Locate the cell with the specified text and output its (x, y) center coordinate. 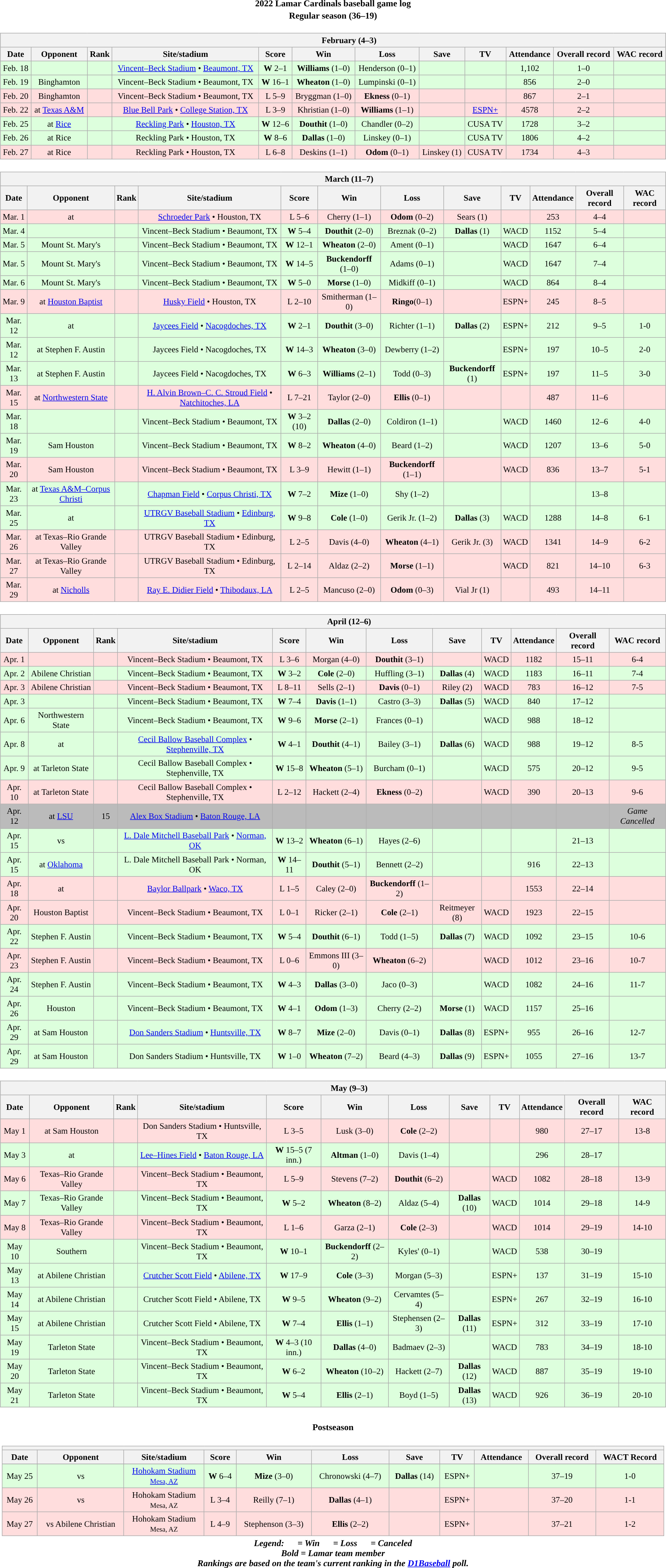
Aldaz (5–4) (418, 1203)
Linskey (1) (442, 152)
Cole (2–0) (336, 673)
7-5 (638, 687)
Cervamtes (5–4) (418, 1299)
867 (530, 96)
10–5 (600, 349)
25–16 (583, 1008)
May 13 (15, 1275)
9-5 (638, 768)
20-10 (642, 1395)
Wheaton (2–0) (349, 244)
14–8 (600, 518)
L 7–21 (300, 398)
15-10 (642, 1275)
Dallas (12) (469, 1371)
Altman (1–0) (355, 1155)
Gerik Jr. (1–2) (412, 518)
L 3–5 (294, 1131)
Mar. 18 (14, 421)
Dallas (2) (472, 325)
Dallas (1–0) (323, 138)
W 8–6 (275, 138)
Morgan (5–3) (418, 1275)
18–12 (583, 720)
22–13 (583, 864)
840 (534, 701)
1341 (553, 542)
Beard (4–3) (399, 1056)
16–11 (583, 673)
Cole (2–2) (418, 1131)
W 6–4 (220, 1476)
14–10 (600, 566)
926 (542, 1395)
245 (553, 302)
8–5 (600, 302)
13–8 (600, 493)
23–16 (583, 960)
Feb. 19 (16, 82)
Douthit (3–1) (399, 660)
538 (542, 1251)
Dallas (4) (457, 673)
Hewitt (1–1) (349, 470)
13–7 (600, 470)
16–12 (583, 687)
1-1 (630, 1500)
11–5 (600, 374)
1157 (534, 1008)
Deskins (1–1) (323, 152)
Wheaton (1–0) (323, 82)
8-5 (638, 745)
Mar. 27 (14, 566)
22–15 (583, 913)
Mar. 20 (14, 470)
at Texas A&M–Corpus Christi (71, 493)
17–12 (583, 701)
Dallas (4–1) (350, 1500)
18-10 (642, 1347)
864 (553, 283)
Feb. 22 (16, 110)
May 6 (15, 1179)
Stevens (7–2) (355, 1179)
14–9 (600, 542)
Husky Field • Houston, TX (210, 302)
Ekness (0–2) (399, 792)
31–19 (592, 1275)
Jaco (0–3) (399, 985)
W 1–0 (290, 1056)
19–12 (583, 745)
Dallas (4–0) (355, 1347)
28–17 (592, 1155)
Lumpinski (0–1) (387, 82)
Buckendorff (1–2) (399, 888)
Dallas (7) (457, 936)
6-3 (644, 566)
May 1 (15, 1131)
5-0 (644, 446)
6-4 (638, 660)
Southern (72, 1251)
Buckendorff (1–0) (349, 264)
L 2–10 (300, 302)
Todd (0–3) (412, 374)
23–15 (583, 936)
Chapman Field • Corpus Christi, TX (210, 493)
887 (542, 1371)
3-0 (644, 374)
9–5 (600, 325)
Wheaton (3–0) (349, 349)
14–11 (600, 589)
Apr. 26 (14, 1008)
Cole (1–0) (349, 518)
Houston (61, 1008)
May 14 (15, 1299)
Ellis (2–1) (355, 1395)
916 (534, 864)
W 12–6 (275, 124)
L 5–6 (300, 217)
37–20 (562, 1500)
May 15 (15, 1323)
Mar. 1 (14, 217)
Bailey (3–1) (399, 745)
12–6 (600, 421)
Cherry (2–2) (399, 1008)
Badmaev (2–3) (418, 1347)
Dallas (8) (457, 1032)
May 27 (20, 1524)
W 9–8 (300, 518)
1553 (534, 888)
W 3–2 (290, 673)
at Houston Baptist (71, 302)
Mar. 23 (14, 493)
Baylor Ballpark • Waco, TX (195, 888)
May 26 (20, 1500)
4-0 (644, 421)
Garza (2–1) (355, 1227)
Buckendorff (1) (472, 374)
2–0 (583, 82)
Apr. 24 (14, 985)
32–19 (592, 1299)
Game Cancelled (638, 816)
Ekness (0–1) (387, 96)
15–11 (583, 660)
1012 (534, 960)
2–2 (583, 110)
Ray E. Didier Field • Thibodaux, LA (210, 589)
at Oklahoma (61, 864)
Mar. 29 (14, 589)
10-6 (638, 936)
33–19 (592, 1323)
Apr. 18 (14, 888)
Ament (0–1) (412, 244)
Burcham (0–1) (399, 768)
Apr. 20 (14, 913)
L 2–12 (290, 792)
26–16 (583, 1032)
Apr. 8 (14, 745)
487 (553, 398)
L 1–6 (294, 1227)
20–12 (583, 768)
Morse (2–1) (336, 720)
Smitherman (1–0) (349, 302)
Williams (1–1) (387, 110)
W 5–0 (300, 283)
390 (534, 792)
Mize (3–0) (274, 1476)
Riley (2) (457, 687)
Apr. 23 (14, 960)
W 10–1 (294, 1251)
Feb. 25 (16, 124)
27–17 (592, 1131)
28–18 (592, 1179)
6-1 (644, 518)
1207 (553, 446)
Alex Box Stadium • Baton Rouge, LA (195, 816)
Williams (1–0) (323, 68)
Dallas (1) (472, 231)
W 17–9 (294, 1275)
Odom (0–2) (412, 217)
Ellis (2–2) (350, 1524)
Reitmeyer (8) (457, 913)
Beard (1–2) (412, 446)
1288 (553, 518)
W 14–3 (300, 349)
20–13 (583, 792)
W 15–5 (7 inn.) (294, 1155)
Douthit (3–0) (349, 325)
April (12–6) (333, 621)
821 (553, 566)
W 5–2 (294, 1203)
L 3–4 (220, 1500)
Shy (1–2) (412, 493)
Apr. 22 (14, 936)
at Nicholls (71, 589)
at Texas A&M (59, 110)
Mar. 25 (14, 518)
Apr. 2 (14, 673)
14-10 (642, 1227)
Northwestern State (61, 720)
Blue Bell Park • College Station, TX (186, 110)
Buckendorff (2–2) (355, 1251)
13–6 (600, 446)
27–16 (583, 1056)
8–4 (600, 283)
May 10 (15, 1251)
Douthit (6–1) (336, 936)
W 9–5 (294, 1299)
Castro (3–3) (399, 701)
Todd (1–5) (399, 936)
Mar. 26 (14, 542)
Apr. 9 (14, 768)
May 20 (15, 1371)
22–14 (583, 888)
Mar. 4 (14, 231)
Breznak (0–2) (412, 231)
4–4 (600, 217)
Dallas (3–0) (336, 985)
Feb. 18 (16, 68)
13-9 (642, 1179)
Odom (0–1) (387, 152)
May 8 (15, 1227)
W 8–2 (300, 446)
Bryggman (1–0) (323, 96)
1734 (530, 152)
Odom (1–3) (336, 1008)
11–6 (600, 398)
Mar. 15 (14, 398)
5–4 (600, 231)
WACT Record (630, 1457)
Reilly (7–1) (274, 1500)
Gerik Jr. (3) (472, 542)
312 (542, 1323)
W 12–1 (300, 244)
Sears (1) (472, 217)
37–21 (562, 1524)
Frances (0–1) (399, 720)
Chronowski (4–7) (350, 1476)
Apr. 10 (14, 792)
Williams (2–1) (349, 374)
Mar. 9 (14, 302)
1152 (553, 231)
17-10 (642, 1323)
30–19 (592, 1251)
Henderson (0–1) (387, 68)
Wheaton (7–2) (336, 1056)
Schroeder Park • Houston, TX (210, 217)
19-10 (642, 1371)
Douthit (1–0) (323, 124)
29–18 (592, 1203)
Caley (2–0) (336, 888)
Mar. 13 (14, 374)
1092 (534, 936)
856 (530, 82)
137 (542, 1275)
Douthit (4–1) (336, 745)
Richter (1–1) (412, 325)
W 3–2 (10) (300, 421)
Wheaton (4–0) (349, 446)
Dallas (9) (457, 1056)
Chandler (0–2) (387, 124)
vs Abilene Christian (81, 1524)
Adams (0–1) (412, 264)
W 15–8 (290, 768)
Taylor (2–0) (349, 398)
Sells (2–1) (336, 687)
W 13–2 (290, 840)
Dallas (3) (472, 518)
1,102 (530, 68)
Cole (3–3) (355, 1275)
Hackett (2–4) (336, 792)
Douthit (2–0) (349, 231)
Emmons III (3–0) (336, 960)
Ringo(0–1) (412, 302)
Vial Jr (1) (472, 589)
May 21 (15, 1395)
Douthit (5–1) (336, 864)
9-6 (638, 792)
L 0–1 (290, 913)
L 4–9 (220, 1524)
Wheaton (8–2) (355, 1203)
15 (106, 816)
34–19 (592, 1347)
Linskey (0–1) (387, 138)
16-10 (642, 1299)
Dallas (10) (469, 1203)
Mize (1–0) (349, 493)
Lusk (3–0) (355, 1131)
253 (553, 217)
Apr. 12 (14, 816)
1460 (553, 421)
Davis (4–0) (349, 542)
May 25 (20, 1476)
575 (534, 768)
L 1–5 (290, 888)
Ricker (2–1) (336, 913)
212 (553, 325)
6-2 (644, 542)
Feb. 20 (16, 96)
Douthit (6–2) (418, 1179)
Cole (2–1) (399, 913)
Mancuso (2–0) (349, 589)
Davis (1–1) (336, 701)
1806 (530, 138)
W 14–11 (290, 864)
4–2 (583, 138)
4–3 (583, 152)
1182 (534, 660)
W 14–5 (300, 264)
Hackett (2–7) (418, 1371)
13-8 (642, 1131)
Feb. 26 (16, 138)
7–4 (600, 264)
W 6–2 (294, 1371)
7-4 (638, 673)
W 16–1 (275, 82)
Wheaton (9–2) (355, 1299)
W 8–7 (290, 1032)
Wheaton (5–1) (336, 768)
1–0 (583, 68)
2–1 (583, 96)
Bennett (2–2) (399, 864)
Kyles' (0–1) (418, 1251)
Cherry (1–1) (349, 217)
35–19 (592, 1371)
Coldiron (1–1) (412, 421)
Mar. 19 (14, 446)
Buckendorff (1–1) (412, 470)
Dallas (2–0) (349, 421)
May 3 (15, 1155)
Postseason (333, 1427)
W 4–3 (290, 985)
2-0 (644, 349)
May 7 (15, 1203)
February (4–3) (333, 40)
493 (553, 589)
Lee–Hines Field • Baton Rouge, LA (202, 1155)
Mize (2–0) (336, 1032)
5-1 (644, 470)
37–19 (562, 1476)
Midkiff (0–1) (412, 283)
L 3–6 (290, 660)
W 7–2 (300, 493)
Odom (0–3) (412, 589)
12-7 (638, 1032)
Morse (1–0) (349, 283)
Dallas (5) (457, 701)
L 0–6 (290, 960)
May 19 (15, 1347)
L 8–11 (290, 687)
Morse (1) (457, 1008)
Dewberry (1–2) (412, 349)
Morse (1–1) (412, 566)
1183 (534, 673)
Huffling (3–1) (399, 673)
March (11–7) (333, 179)
Aldaz (2–2) (349, 566)
at Northwestern State (71, 398)
836 (553, 470)
Cole (2–3) (418, 1227)
Dallas (11) (469, 1323)
W 6–3 (300, 374)
Stephensen (2–3) (418, 1323)
1055 (534, 1056)
Feb. 27 (16, 152)
11-7 (638, 985)
W 4–3 (10 inn.) (294, 1347)
Dallas (13) (469, 1395)
Wheaton (6–1) (336, 840)
Mar. 6 (14, 283)
29–19 (592, 1227)
at LSU (61, 816)
Ellis (0–1) (412, 398)
296 (542, 1155)
Khristian (1–0) (323, 110)
3–2 (583, 124)
L 6–8 (275, 152)
21–13 (583, 840)
36–19 (592, 1395)
Davis (1–4) (418, 1155)
267 (542, 1299)
955 (534, 1032)
1923 (534, 913)
Houston Baptist (61, 913)
Dallas (14) (414, 1476)
Ellis (1–1) (355, 1323)
1-2 (630, 1524)
W 9–6 (290, 720)
Wheaton (10–2) (355, 1371)
24–16 (583, 985)
Boyd (1–5) (418, 1395)
Wheaton (6–2) (399, 960)
4578 (530, 110)
Morgan (4–0) (336, 660)
Stephenson (3–3) (274, 1524)
14-9 (642, 1203)
980 (542, 1131)
Wheaton (4–1) (412, 542)
Apr. 1 (14, 660)
10-7 (638, 960)
May (9–3) (333, 1088)
L 2–14 (300, 566)
H. Alvin Brown–C. C. Stroud Field • Natchitoches, LA (210, 398)
Apr. 6 (14, 720)
6–4 (600, 244)
1728 (530, 124)
13-7 (638, 1056)
Dallas (6) (457, 745)
Hayes (2–6) (399, 840)
